Extract the [x, y] coordinate from the center of the cell holding the provided text.  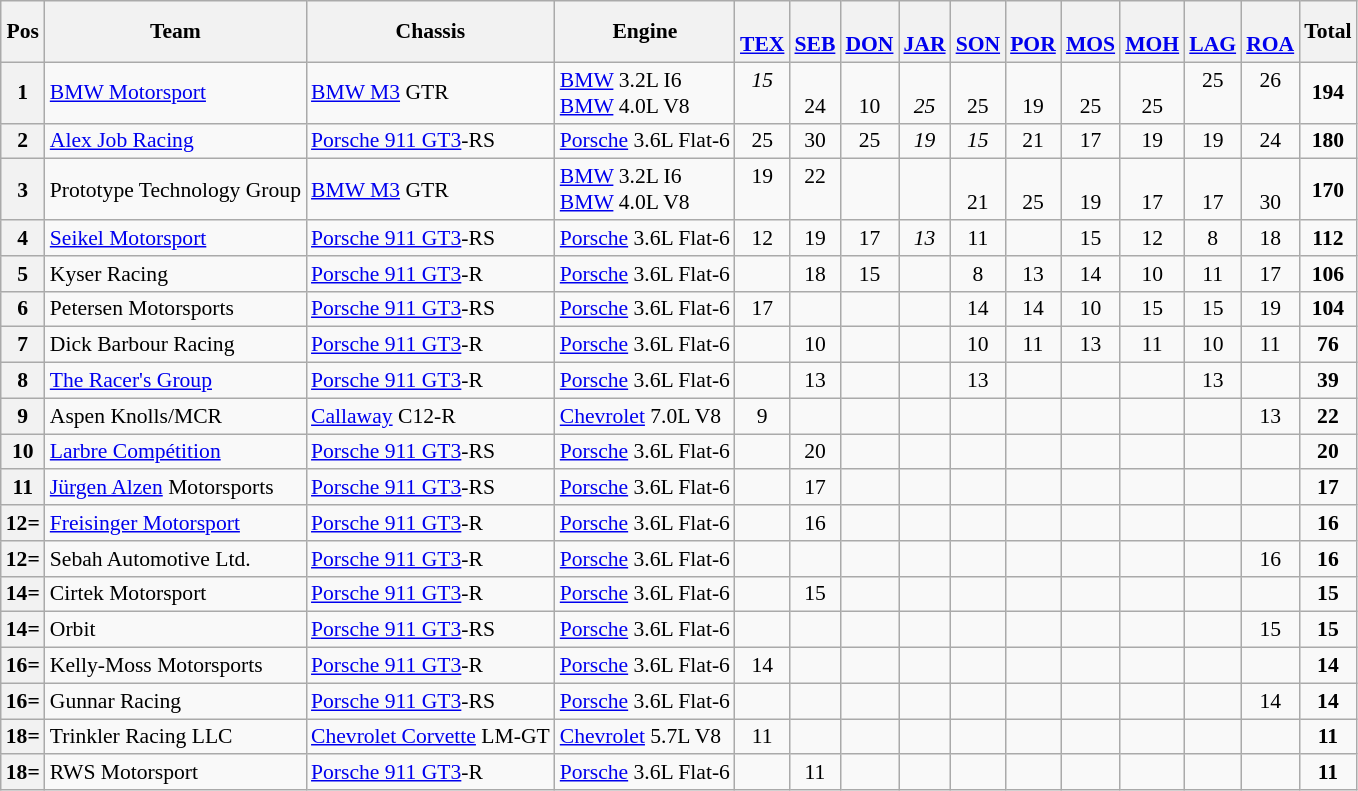
3 [23, 190]
Chevrolet Corvette LM-GT [430, 737]
170 [1328, 190]
Orbit [176, 630]
SEB [814, 32]
Chevrolet 5.7L V8 [645, 737]
Seikel Motorsport [176, 238]
Cirtek Motorsport [176, 594]
TEX [762, 32]
Freisinger Motorsport [176, 523]
Kyser Racing [176, 274]
ROA [1270, 32]
POR [1033, 32]
DON [869, 32]
Petersen Motorsports [176, 309]
Dick Barbour Racing [176, 345]
BMW Motorsport [176, 92]
JAR [924, 32]
104 [1328, 309]
Aspen Knolls/MCR [176, 416]
LAG [1212, 32]
26 [1270, 92]
Team [176, 32]
Engine [645, 32]
Jürgen Alzen Motorsports [176, 488]
Chassis [430, 32]
Larbre Compétition [176, 452]
MOS [1090, 32]
106 [1328, 274]
180 [1328, 141]
Chevrolet 7.0L V8 [645, 416]
Alex Job Racing [176, 141]
39 [1328, 381]
4 [23, 238]
MOH [1152, 32]
6 [23, 309]
76 [1328, 345]
The Racer's Group [176, 381]
Pos [23, 32]
194 [1328, 92]
2 [23, 141]
Callaway C12-R [430, 416]
112 [1328, 238]
5 [23, 274]
Trinkler Racing LLC [176, 737]
Sebah Automotive Ltd. [176, 559]
7 [23, 345]
1 [23, 92]
SON [978, 32]
Gunnar Racing [176, 701]
Prototype Technology Group [176, 190]
Kelly-Moss Motorsports [176, 666]
Total [1328, 32]
RWS Motorsport [176, 773]
